Extract the [X, Y] coordinate from the center of the cell holding the provided text.  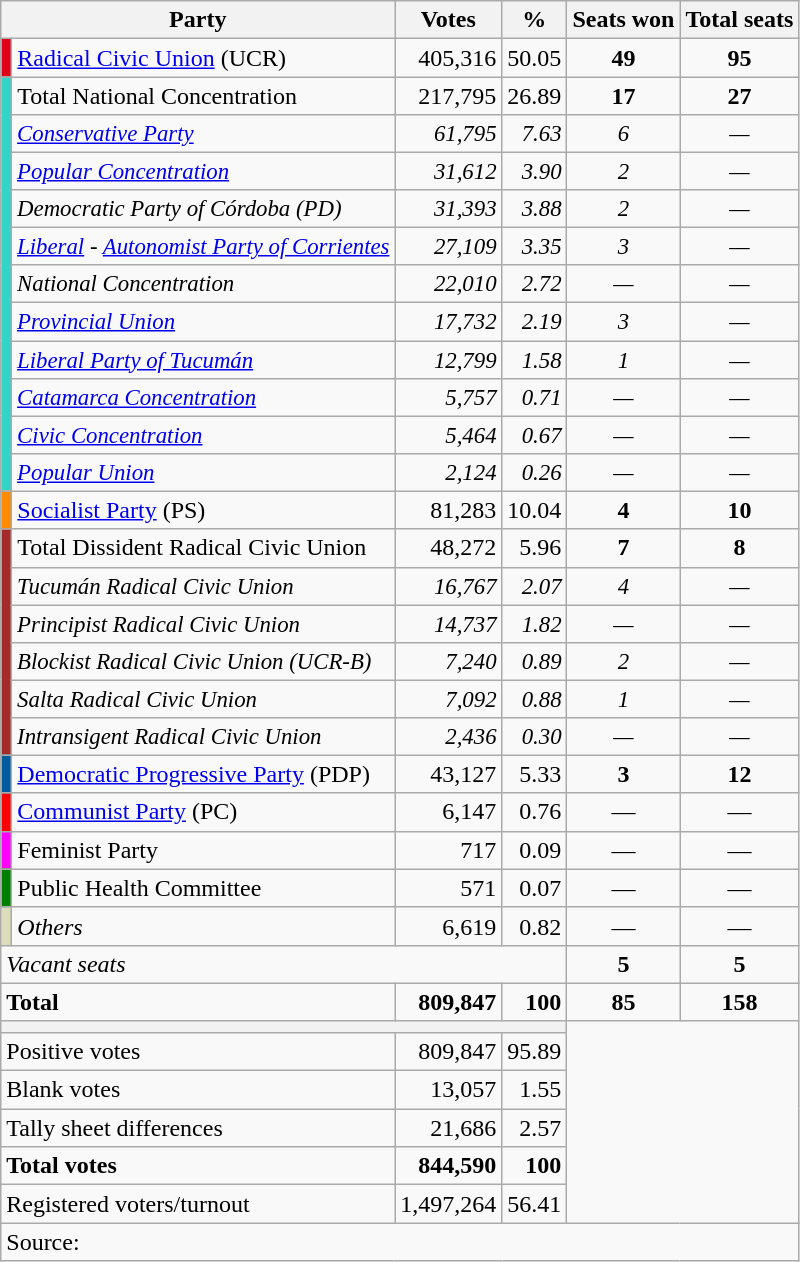
16,767 [448, 586]
Registered voters/turnout [198, 1204]
Popular Concentration [204, 172]
1,497,264 [448, 1204]
0.67 [534, 435]
7.63 [534, 134]
2.07 [534, 586]
Principist Radical Civic Union [204, 624]
Provincial Union [204, 322]
13,057 [448, 1090]
14,737 [448, 624]
12 [740, 774]
2.57 [534, 1128]
Total National Concentration [204, 96]
Total seats [740, 20]
1.58 [534, 359]
1.55 [534, 1090]
Liberal - Autonomist Party of Corrientes [204, 247]
31,393 [448, 209]
10 [740, 510]
7,240 [448, 661]
0.71 [534, 397]
5,464 [448, 435]
3.35 [534, 247]
217,795 [448, 96]
Communist Party (PC) [204, 812]
27,109 [448, 247]
81,283 [448, 510]
0.89 [534, 661]
6,619 [448, 926]
405,316 [448, 58]
31,612 [448, 172]
Vacant seats [284, 964]
Party [198, 20]
17 [624, 96]
2.19 [534, 322]
6,147 [448, 812]
2,436 [448, 736]
17,732 [448, 322]
56.41 [534, 1204]
Radical Civic Union (UCR) [204, 58]
Total [198, 1002]
Conservative Party [204, 134]
85 [624, 1002]
61,795 [448, 134]
0.88 [534, 699]
22,010 [448, 284]
Democratic Party of Córdoba (PD) [204, 209]
0.07 [534, 888]
Blank votes [198, 1090]
Public Health Committee [204, 888]
0.82 [534, 926]
12,799 [448, 359]
National Concentration [204, 284]
7,092 [448, 699]
21,686 [448, 1128]
95.89 [534, 1051]
2.72 [534, 284]
717 [448, 850]
5,757 [448, 397]
10.04 [534, 510]
49 [624, 58]
Civic Concentration [204, 435]
0.30 [534, 736]
Total votes [198, 1166]
Source: [400, 1242]
Votes [448, 20]
Feminist Party [204, 850]
Liberal Party of Tucumán [204, 359]
50.05 [534, 58]
27 [740, 96]
3.88 [534, 209]
6 [624, 134]
5.96 [534, 548]
0.76 [534, 812]
Catamarca Concentration [204, 397]
Tally sheet differences [198, 1128]
Intransigent Radical Civic Union [204, 736]
Salta Radical Civic Union [204, 699]
Popular Union [204, 472]
844,590 [448, 1166]
7 [624, 548]
48,272 [448, 548]
95 [740, 58]
5.33 [534, 774]
Positive votes [198, 1051]
Seats won [624, 20]
571 [448, 888]
Democratic Progressive Party (PDP) [204, 774]
Blockist Radical Civic Union (UCR-B) [204, 661]
0.09 [534, 850]
% [534, 20]
Total Dissident Radical Civic Union [204, 548]
1.82 [534, 624]
158 [740, 1002]
2,124 [448, 472]
8 [740, 548]
Others [204, 926]
3.90 [534, 172]
Tucumán Radical Civic Union [204, 586]
Socialist Party (PS) [204, 510]
0.26 [534, 472]
43,127 [448, 774]
26.89 [534, 96]
